Locate the cell with the specified text and output its (X, Y) center coordinate. 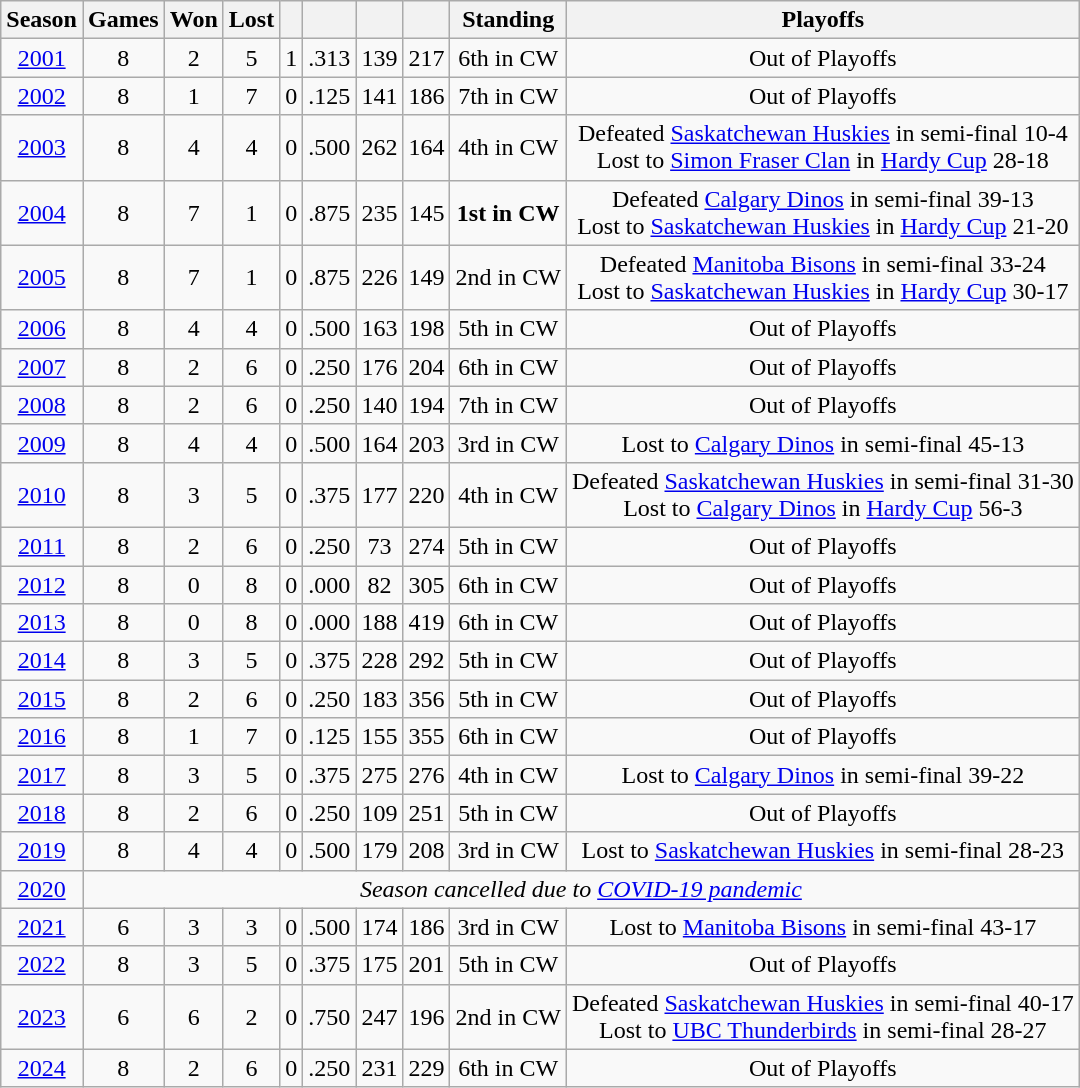
204 (426, 367)
2010 (42, 494)
82 (380, 585)
2007 (42, 367)
Defeated Manitoba Bisons in semi-final 33-24Lost to Saskatchewan Huskies in Hardy Cup 30-17 (822, 278)
305 (426, 585)
Defeated Calgary Dinos in semi-final 39-13Lost to Saskatchewan Huskies in Hardy Cup 21-20 (822, 212)
163 (380, 329)
Won (194, 20)
201 (426, 965)
2011 (42, 546)
Games (123, 20)
149 (426, 278)
247 (380, 1016)
276 (426, 775)
2001 (42, 58)
Lost to Saskatchewan Huskies in semi-final 28-23 (822, 851)
140 (380, 405)
Lost to Manitoba Bisons in semi-final 43-17 (822, 927)
356 (426, 699)
2021 (42, 927)
355 (426, 737)
Lost to Calgary Dinos in semi-final 45-13 (822, 443)
2013 (42, 623)
220 (426, 494)
2009 (42, 443)
2004 (42, 212)
Defeated Saskatchewan Huskies in semi-final 31-30Lost to Calgary Dinos in Hardy Cup 56-3 (822, 494)
73 (380, 546)
229 (426, 1068)
141 (380, 96)
139 (380, 58)
217 (426, 58)
183 (380, 699)
176 (380, 367)
2022 (42, 965)
2019 (42, 851)
292 (426, 661)
198 (426, 329)
174 (380, 927)
179 (380, 851)
2024 (42, 1068)
2016 (42, 737)
196 (426, 1016)
175 (380, 965)
2003 (42, 148)
2018 (42, 813)
109 (380, 813)
Lost to Calgary Dinos in semi-final 39-22 (822, 775)
188 (380, 623)
2002 (42, 96)
2023 (42, 1016)
2020 (42, 889)
.313 (330, 58)
2014 (42, 661)
.750 (330, 1016)
262 (380, 148)
2012 (42, 585)
Defeated Saskatchewan Huskies in semi-final 10-4Lost to Simon Fraser Clan in Hardy Cup 28-18 (822, 148)
177 (380, 494)
228 (380, 661)
1st in CW (508, 212)
226 (380, 278)
194 (426, 405)
155 (380, 737)
2006 (42, 329)
2015 (42, 699)
2005 (42, 278)
Season cancelled due to COVID-19 pandemic (580, 889)
Lost (251, 20)
231 (380, 1068)
Playoffs (822, 20)
Standing (508, 20)
203 (426, 443)
208 (426, 851)
145 (426, 212)
235 (380, 212)
Season (42, 20)
275 (380, 775)
Defeated Saskatchewan Huskies in semi-final 40-17Lost to UBC Thunderbirds in semi-final 28-27 (822, 1016)
251 (426, 813)
274 (426, 546)
419 (426, 623)
2017 (42, 775)
2008 (42, 405)
